Locate the cell with the specified text and output its [x, y] center coordinate. 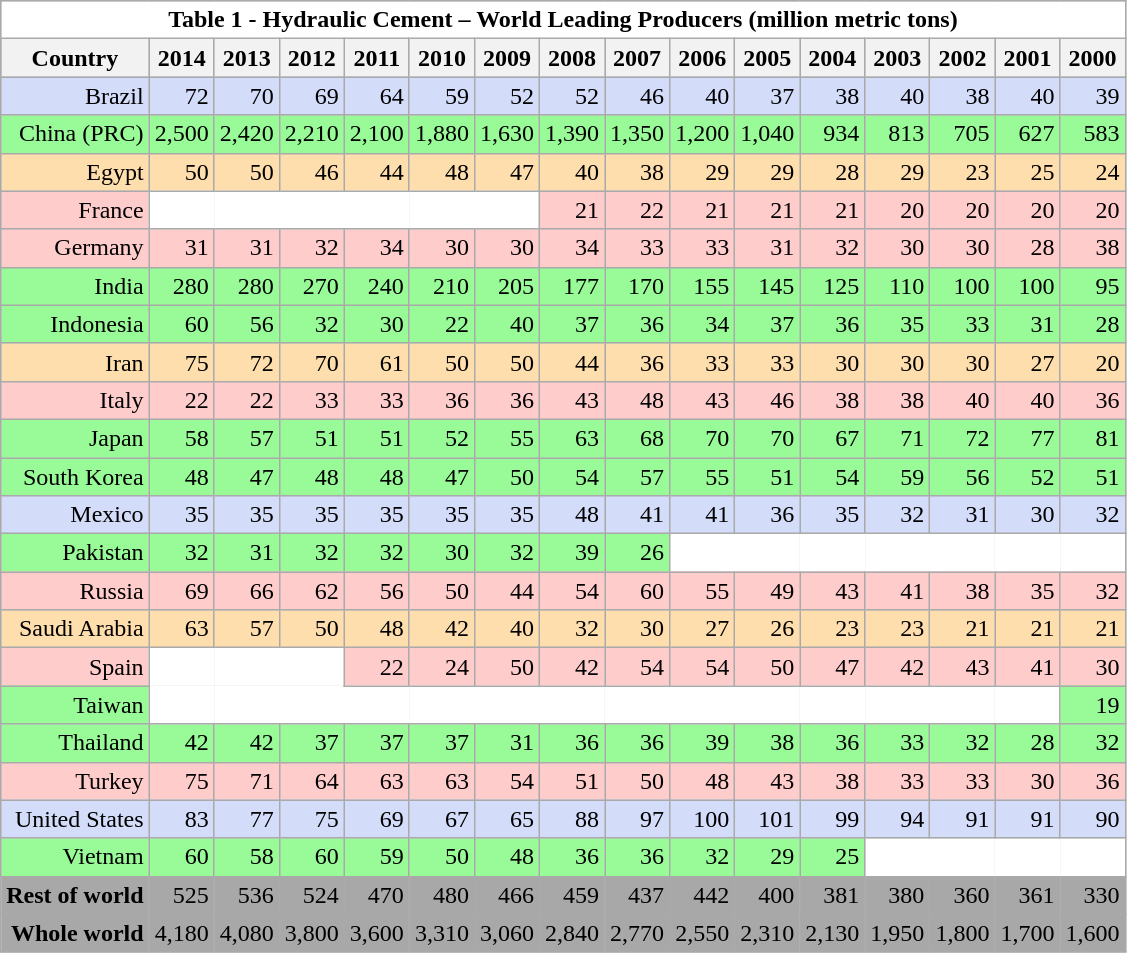
1,600 [1092, 933]
155 [702, 286]
India [75, 286]
1,390 [572, 134]
1,880 [442, 134]
240 [376, 286]
France [75, 210]
813 [898, 134]
South Korea [75, 477]
2006 [702, 58]
62 [312, 591]
1,040 [768, 134]
177 [572, 286]
65 [506, 819]
3,800 [312, 933]
Egypt [75, 172]
Brazil [75, 96]
66 [246, 591]
Indonesia [75, 324]
2,100 [376, 134]
125 [832, 286]
2001 [1028, 58]
442 [702, 895]
61 [376, 362]
2,840 [572, 933]
97 [638, 819]
2000 [1092, 58]
2008 [572, 58]
94 [898, 819]
90 [1092, 819]
470 [376, 895]
Taiwan [75, 705]
China (PRC) [75, 134]
2004 [832, 58]
536 [246, 895]
525 [182, 895]
49 [768, 591]
210 [442, 286]
381 [832, 895]
Whole world [75, 933]
583 [1092, 134]
68 [638, 438]
Spain [75, 667]
270 [312, 286]
361 [1028, 895]
2014 [182, 58]
Thailand [75, 743]
Saudi Arabia [75, 629]
Iran [75, 362]
2,770 [638, 933]
3,600 [376, 933]
83 [182, 819]
380 [898, 895]
2011 [376, 58]
99 [832, 819]
19 [1092, 705]
2,310 [768, 933]
81 [1092, 438]
Country [75, 58]
2,500 [182, 134]
330 [1092, 895]
Japan [75, 438]
2013 [246, 58]
Germany [75, 248]
2005 [768, 58]
934 [832, 134]
United States [75, 819]
627 [1028, 134]
101 [768, 819]
2,130 [832, 933]
2007 [638, 58]
Mexico [75, 515]
524 [312, 895]
Turkey [75, 781]
Vietnam [75, 857]
2009 [506, 58]
110 [898, 286]
1,700 [1028, 933]
1,200 [702, 134]
1,630 [506, 134]
459 [572, 895]
705 [962, 134]
145 [768, 286]
1,350 [638, 134]
Italy [75, 400]
4,080 [246, 933]
2012 [312, 58]
2003 [898, 58]
Pakistan [75, 553]
Rest of world [75, 895]
3,310 [442, 933]
400 [768, 895]
2,420 [246, 134]
480 [442, 895]
466 [506, 895]
1,950 [898, 933]
Russia [75, 591]
1,800 [962, 933]
88 [572, 819]
95 [1092, 286]
2002 [962, 58]
2010 [442, 58]
2,550 [702, 933]
205 [506, 286]
437 [638, 895]
Table 1 - Hydraulic Cement – World Leading Producers (million metric tons) [563, 20]
3,060 [506, 933]
4,180 [182, 933]
2,210 [312, 134]
170 [638, 286]
360 [962, 895]
